Locate the cell with the specified text and output its [x, y] center coordinate. 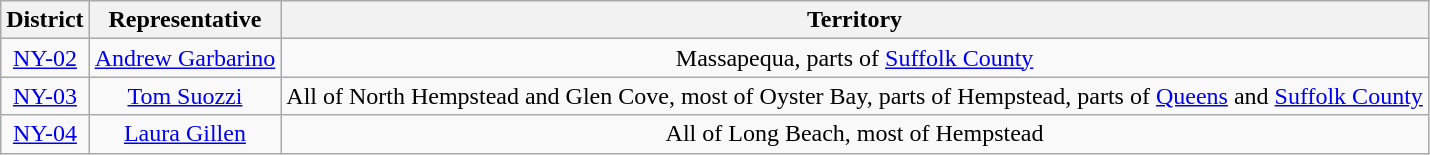
Massapequa, parts of Suffolk County [855, 58]
All of Long Beach, most of Hempstead [855, 134]
Territory [855, 20]
Andrew Garbarino [185, 58]
NY-04 [45, 134]
NY-02 [45, 58]
All of North Hempstead and Glen Cove, most of Oyster Bay, parts of Hempstead, parts of Queens and Suffolk County [855, 96]
Laura Gillen [185, 134]
District [45, 20]
Tom Suozzi [185, 96]
Representative [185, 20]
NY-03 [45, 96]
